From the cell containing the given text, extract its center point as (x, y) coordinate. 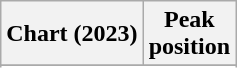
Peakposition (189, 34)
Chart (2023) (72, 34)
